Return the (X, Y) coordinate for the center point of the cell that contains the specified text.  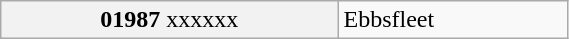
01987 xxxxxx (170, 20)
Ebbsfleet (453, 20)
